Output the (X, Y) coordinate of the center of the cell containing the given text.  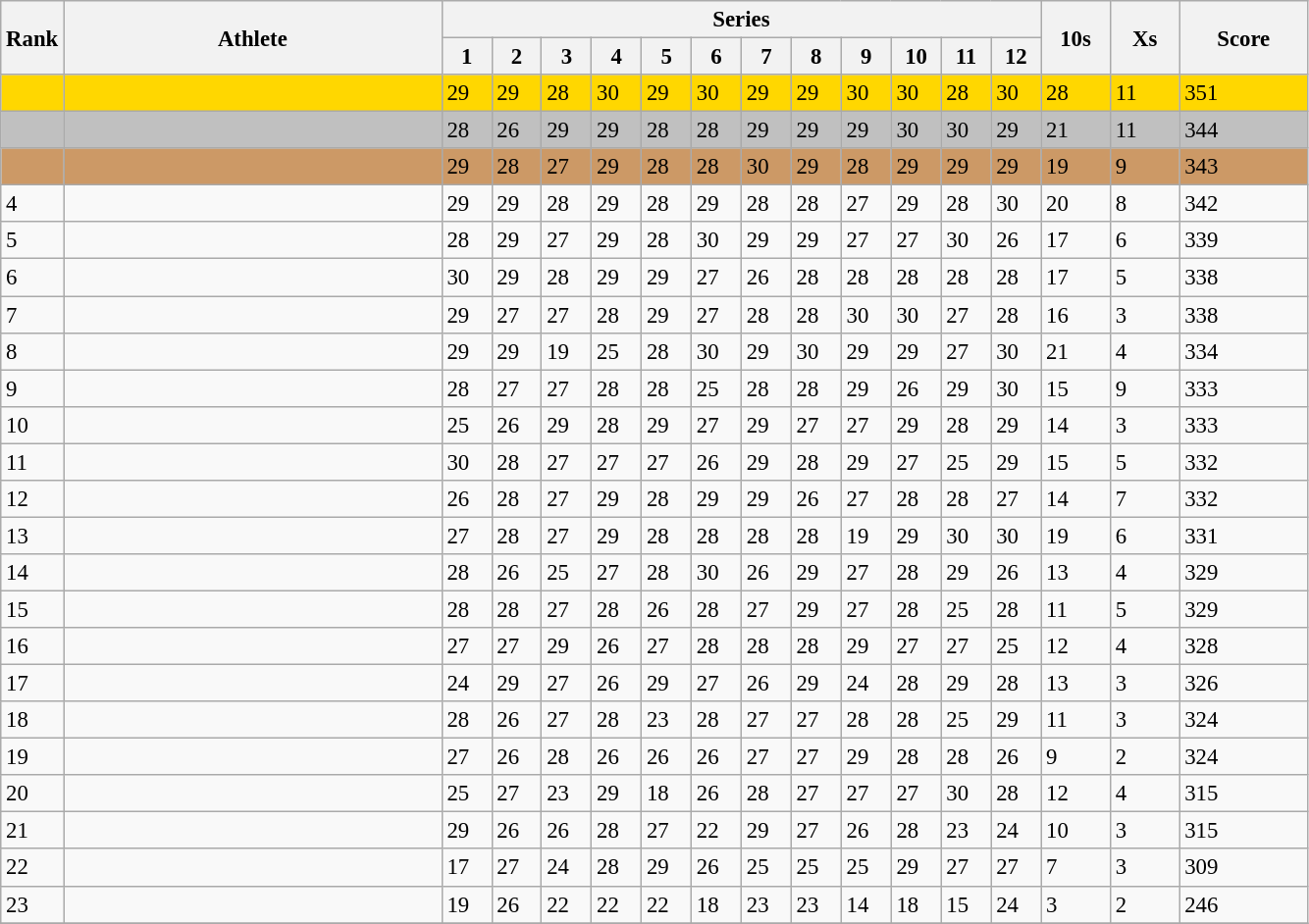
309 (1244, 868)
1 (467, 57)
326 (1244, 684)
Xs (1144, 37)
10s (1075, 37)
Rank (32, 37)
343 (1244, 167)
339 (1244, 240)
351 (1244, 93)
Score (1244, 37)
246 (1244, 904)
334 (1244, 351)
Athlete (253, 37)
344 (1244, 130)
342 (1244, 204)
Series (742, 20)
328 (1244, 646)
331 (1244, 536)
